Locate the cell with the specified text and output its [X, Y] center coordinate. 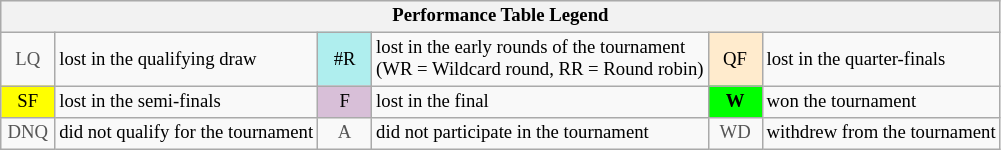
SF [28, 102]
WD [735, 134]
#R [345, 60]
did not qualify for the tournament [186, 134]
W [735, 102]
F [345, 102]
DNQ [28, 134]
A [345, 134]
withdrew from the tournament [881, 134]
lost in the early rounds of the tournament(WR = Wildcard round, RR = Round robin) [540, 60]
QF [735, 60]
lost in the quarter-finals [881, 60]
lost in the semi-finals [186, 102]
did not participate in the tournament [540, 134]
lost in the final [540, 102]
won the tournament [881, 102]
Performance Table Legend [500, 16]
LQ [28, 60]
lost in the qualifying draw [186, 60]
